Return (x, y) of the center of cell containing provided text 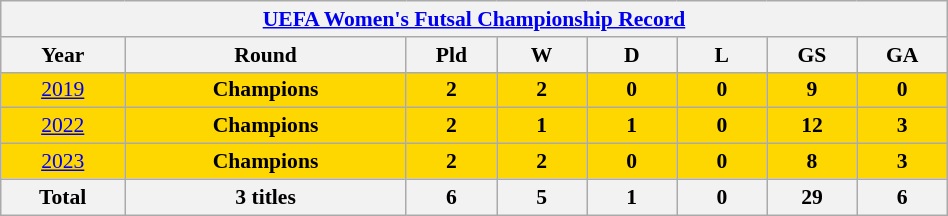
GS (812, 55)
3 titles (266, 197)
Pld (451, 55)
Year (63, 55)
29 (812, 197)
5 (542, 197)
Total (63, 197)
Round (266, 55)
9 (812, 90)
W (542, 55)
UEFA Women's Futsal Championship Record (474, 19)
2022 (63, 126)
2019 (63, 90)
12 (812, 126)
D (632, 55)
8 (812, 162)
GA (902, 55)
L (722, 55)
2023 (63, 162)
